Identify which cell holds the provided text, then report its (X, Y) central coordinate. 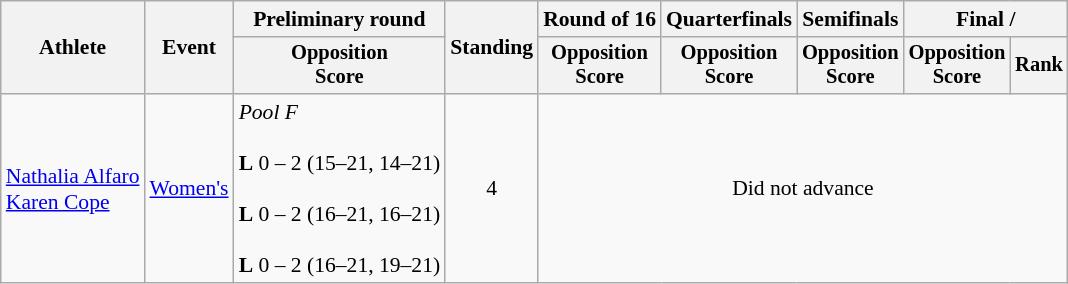
Nathalia AlfaroKaren Cope (73, 188)
Semifinals (850, 19)
Final / (986, 19)
4 (492, 188)
Pool FL 0 – 2 (15–21, 14–21)L 0 – 2 (16–21, 16–21)L 0 – 2 (16–21, 19–21) (340, 188)
Did not advance (803, 188)
Round of 16 (600, 19)
Athlete (73, 48)
Standing (492, 48)
Quarterfinals (729, 19)
Preliminary round (340, 19)
Women's (190, 188)
Rank (1039, 66)
Event (190, 48)
